Search for the cell housing the specified text and yield its [x, y] center coordinate. 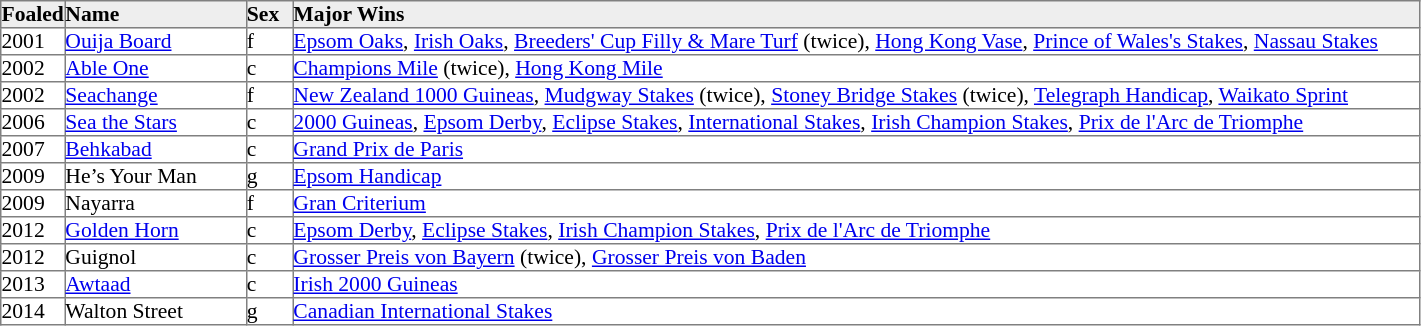
He’s Your Man [156, 176]
Champions Mile (twice), Hong Kong Mile [856, 68]
2014 [33, 312]
Walton Street [156, 312]
Awtaad [156, 284]
Epsom Oaks, Irish Oaks, Breeders' Cup Filly & Mare Turf (twice), Hong Kong Vase, Prince of Wales's Stakes, Nassau Stakes [856, 42]
Major Wins [856, 14]
Ouija Board [156, 42]
Guignol [156, 258]
Able One [156, 68]
Grosser Preis von Bayern (twice), Grosser Preis von Baden [856, 258]
Sea the Stars [156, 122]
Name [156, 14]
Seachange [156, 96]
New Zealand 1000 Guineas, Mudgway Stakes (twice), Stoney Bridge Stakes (twice), Telegraph Handicap, Waikato Sprint [856, 96]
2006 [33, 122]
Grand Prix de Paris [856, 150]
2001 [33, 42]
Epsom Handicap [856, 176]
Foaled [33, 14]
Gran Criterium [856, 204]
Irish 2000 Guineas [856, 284]
Epsom Derby, Eclipse Stakes, Irish Champion Stakes, Prix de l'Arc de Triomphe [856, 230]
2000 Guineas, Epsom Derby, Eclipse Stakes, International Stakes, Irish Champion Stakes, Prix de l'Arc de Triomphe [856, 122]
Golden Horn [156, 230]
2007 [33, 150]
Canadian International Stakes [856, 312]
Behkabad [156, 150]
Sex [269, 14]
2013 [33, 284]
Nayarra [156, 204]
